Find where the given text appears and provide that cell's center as (X, Y) coordinate. 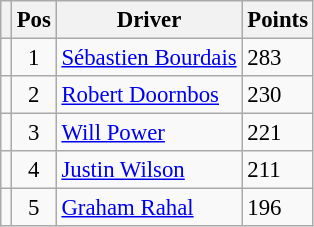
Robert Doornbos (149, 95)
Pos (34, 20)
Will Power (149, 133)
Points (278, 20)
2 (34, 95)
221 (278, 133)
230 (278, 95)
5 (34, 208)
283 (278, 58)
Sébastien Bourdais (149, 58)
211 (278, 170)
196 (278, 208)
Justin Wilson (149, 170)
4 (34, 170)
1 (34, 58)
3 (34, 133)
Graham Rahal (149, 208)
Driver (149, 20)
